From the cell containing the given text, extract its center point as [X, Y] coordinate. 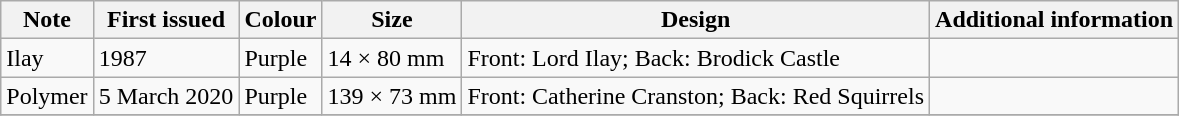
Polymer [47, 96]
1987 [166, 58]
Size [392, 20]
Design [696, 20]
Note [47, 20]
Colour [280, 20]
First issued [166, 20]
Additional information [1054, 20]
139 × 73 mm [392, 96]
Ilay [47, 58]
Front: Lord Ilay; Back: Brodick Castle [696, 58]
14 × 80 mm [392, 58]
Front: Catherine Cranston; Back: Red Squirrels [696, 96]
5 March 2020 [166, 96]
